Provide the (x, y) coordinate of the cell's center where the given text is located.  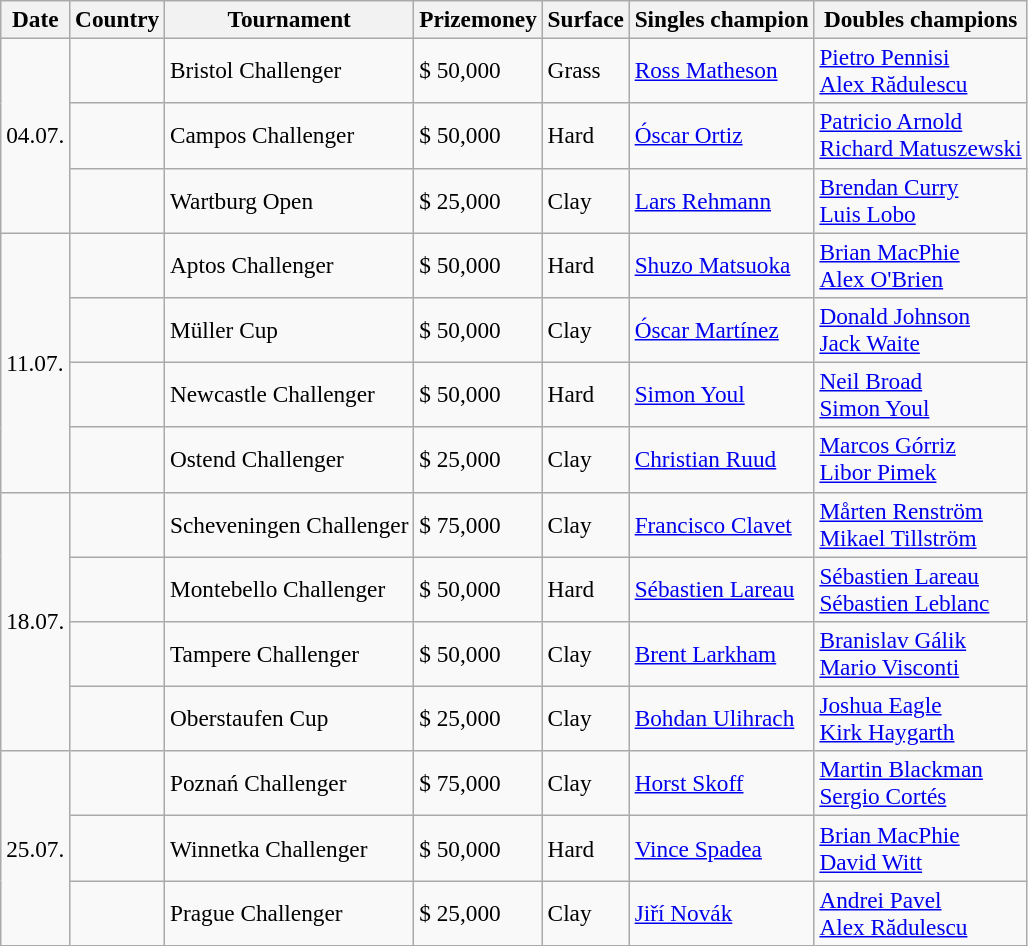
Doubles champions (920, 19)
Bohdan Ulihrach (722, 718)
Branislav Gálik Mario Visconti (920, 654)
Brian MacPhie David Witt (920, 848)
Brent Larkham (722, 654)
Mårten Renström Mikael Tillström (920, 524)
Óscar Ortiz (722, 136)
Surface (586, 19)
Pietro Pennisi Alex Rădulescu (920, 70)
Aptos Challenger (290, 264)
Tournament (290, 19)
Tampere Challenger (290, 654)
Simon Youl (722, 394)
Shuzo Matsuoka (722, 264)
Neil Broad Simon Youl (920, 394)
Joshua Eagle Kirk Haygarth (920, 718)
Óscar Martínez (722, 330)
Donald Johnson Jack Waite (920, 330)
Brendan Curry Luis Lobo (920, 200)
Grass (586, 70)
11.07. (36, 362)
Francisco Clavet (722, 524)
Sébastien Lareau Sébastien Leblanc (920, 588)
Scheveningen Challenger (290, 524)
Date (36, 19)
Country (118, 19)
Sébastien Lareau (722, 588)
Lars Rehmann (722, 200)
Prague Challenger (290, 912)
Ostend Challenger (290, 460)
Winnetka Challenger (290, 848)
Ross Matheson (722, 70)
Horst Skoff (722, 784)
Newcastle Challenger (290, 394)
04.07. (36, 135)
Brian MacPhie Alex O'Brien (920, 264)
Montebello Challenger (290, 588)
18.07. (36, 622)
Bristol Challenger (290, 70)
Müller Cup (290, 330)
Singles champion (722, 19)
Vince Spadea (722, 848)
Prizemoney (478, 19)
Campos Challenger (290, 136)
Andrei Pavel Alex Rădulescu (920, 912)
Oberstaufen Cup (290, 718)
Martin Blackman Sergio Cortés (920, 784)
Marcos Górriz Libor Pimek (920, 460)
Patricio Arnold Richard Matuszewski (920, 136)
Jiří Novák (722, 912)
25.07. (36, 848)
Poznań Challenger (290, 784)
Wartburg Open (290, 200)
Christian Ruud (722, 460)
